Return [x, y] of the center of cell containing provided text 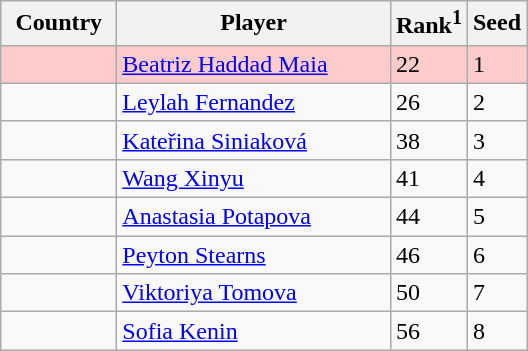
7 [496, 293]
22 [428, 64]
46 [428, 255]
Rank1 [428, 24]
Peyton Stearns [254, 255]
26 [428, 102]
Wang Xinyu [254, 178]
1 [496, 64]
6 [496, 255]
41 [428, 178]
Kateřina Siniaková [254, 140]
38 [428, 140]
4 [496, 178]
Country [59, 24]
Anastasia Potapova [254, 217]
Player [254, 24]
Seed [496, 24]
8 [496, 331]
Beatriz Haddad Maia [254, 64]
3 [496, 140]
5 [496, 217]
2 [496, 102]
Sofia Kenin [254, 331]
Leylah Fernandez [254, 102]
Viktoriya Tomova [254, 293]
50 [428, 293]
44 [428, 217]
56 [428, 331]
